For the text-containing cell, return its midpoint in (X, Y) coordinate format. 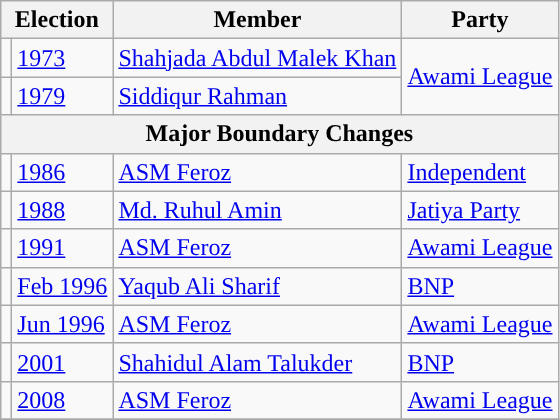
Member (258, 20)
1973 (62, 58)
1988 (62, 210)
1986 (62, 172)
1979 (62, 96)
Md. Ruhul Amin (258, 210)
2008 (62, 400)
Independent (480, 172)
Major Boundary Changes (280, 134)
Party (480, 20)
Jun 1996 (62, 324)
Feb 1996 (62, 286)
Election (57, 20)
Shahjada Abdul Malek Khan (258, 58)
1991 (62, 248)
2001 (62, 362)
Shahidul Alam Talukder (258, 362)
Jatiya Party (480, 210)
Yaqub Ali Sharif (258, 286)
Siddiqur Rahman (258, 96)
